Determine the (x, y) coordinate at the center of the cell enclosing the given text.  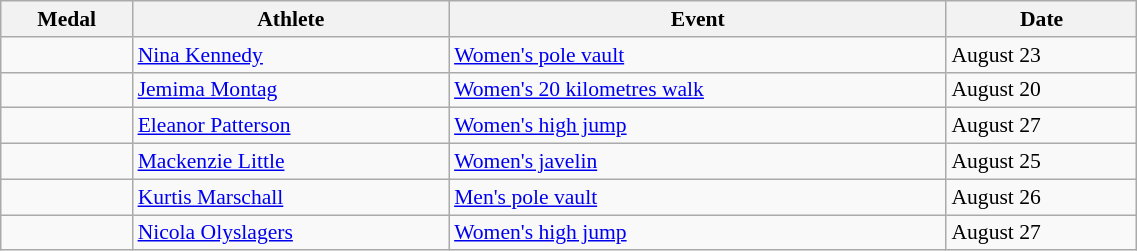
Kurtis Marschall (292, 197)
August 25 (1041, 162)
Men's pole vault (698, 197)
Medal (67, 19)
Women's pole vault (698, 55)
August 23 (1041, 55)
Jemima Montag (292, 90)
Eleanor Patterson (292, 126)
Event (698, 19)
Nina Kennedy (292, 55)
Women's javelin (698, 162)
August 20 (1041, 90)
Date (1041, 19)
Mackenzie Little (292, 162)
Nicola Olyslagers (292, 233)
Athlete (292, 19)
August 26 (1041, 197)
Women's 20 kilometres walk (698, 90)
